From the cell containing the given text, extract its center point as [X, Y] coordinate. 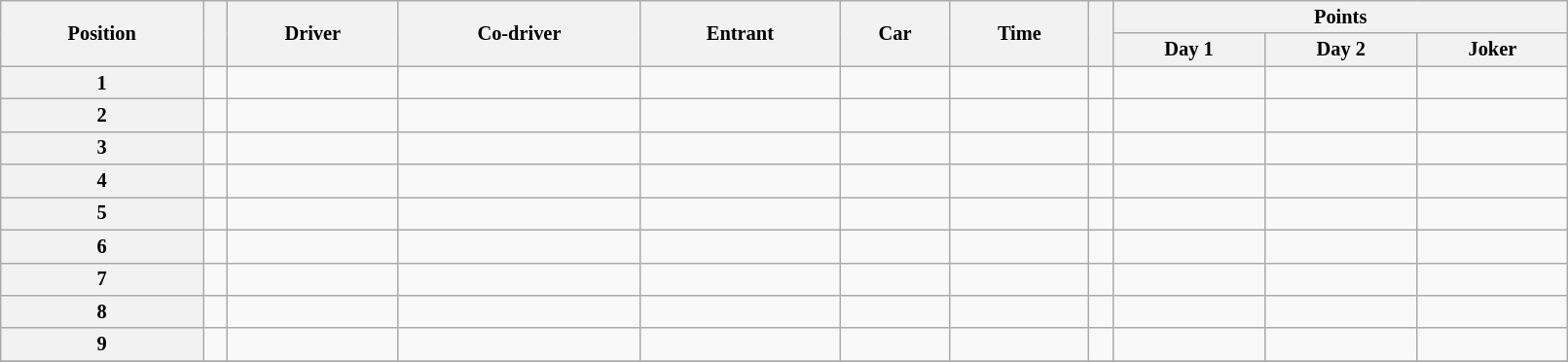
5 [102, 213]
8 [102, 311]
9 [102, 344]
2 [102, 115]
Joker [1493, 50]
1 [102, 83]
6 [102, 246]
Day 2 [1341, 50]
Day 1 [1188, 50]
Co-driver [520, 33]
Car [895, 33]
Time [1019, 33]
Driver [313, 33]
Position [102, 33]
3 [102, 148]
Points [1339, 17]
4 [102, 181]
Entrant [740, 33]
7 [102, 279]
